Provide the [X, Y] coordinate of the cell's center where the given text is located.  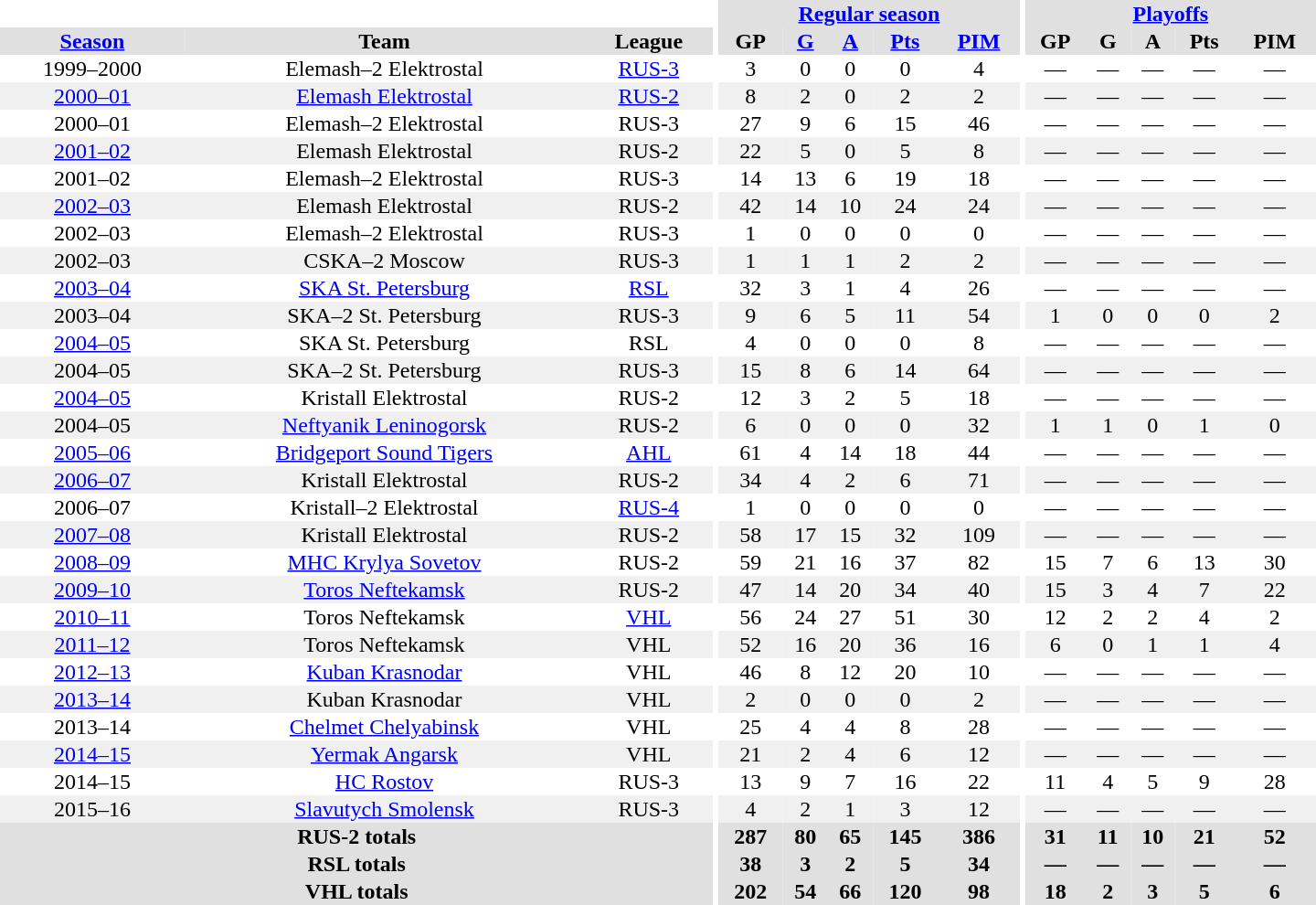
2011–12 [92, 644]
Slavutych Smolensk [384, 809]
Bridgeport Sound Tigers [384, 452]
31 [1056, 836]
1999–2000 [92, 69]
109 [979, 535]
36 [905, 644]
2007–08 [92, 535]
AHL [649, 452]
RUS-4 [649, 507]
2009–10 [92, 590]
Team [384, 41]
2008–09 [92, 562]
MHC Krylya Sovetov [384, 562]
80 [806, 836]
287 [751, 836]
51 [905, 617]
145 [905, 836]
59 [751, 562]
65 [850, 836]
17 [806, 535]
26 [979, 288]
RSL totals [356, 864]
202 [751, 891]
Playoffs [1171, 14]
RUS-2 totals [356, 836]
47 [751, 590]
37 [905, 562]
56 [751, 617]
Kristall–2 Elektrostal [384, 507]
Season [92, 41]
League [649, 41]
Neftyanik Leninogorsk [384, 425]
61 [751, 452]
2010–11 [92, 617]
120 [905, 891]
58 [751, 535]
71 [979, 480]
Regular season [869, 14]
42 [751, 206]
66 [850, 891]
38 [751, 864]
64 [979, 370]
82 [979, 562]
CSKA–2 Moscow [384, 261]
25 [751, 727]
Yermak Angarsk [384, 754]
40 [979, 590]
44 [979, 452]
2005–06 [92, 452]
HC Rostov [384, 782]
2012–13 [92, 672]
386 [979, 836]
2015–16 [92, 809]
19 [905, 178]
Chelmet Chelyabinsk [384, 727]
98 [979, 891]
VHL totals [356, 891]
